Return (X, Y) of the center of cell containing provided text 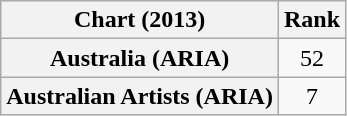
Australian Artists (ARIA) (140, 96)
Chart (2013) (140, 20)
Rank (312, 20)
52 (312, 58)
7 (312, 96)
Australia (ARIA) (140, 58)
